Output the [X, Y] coordinate of the center of the cell containing the given text.  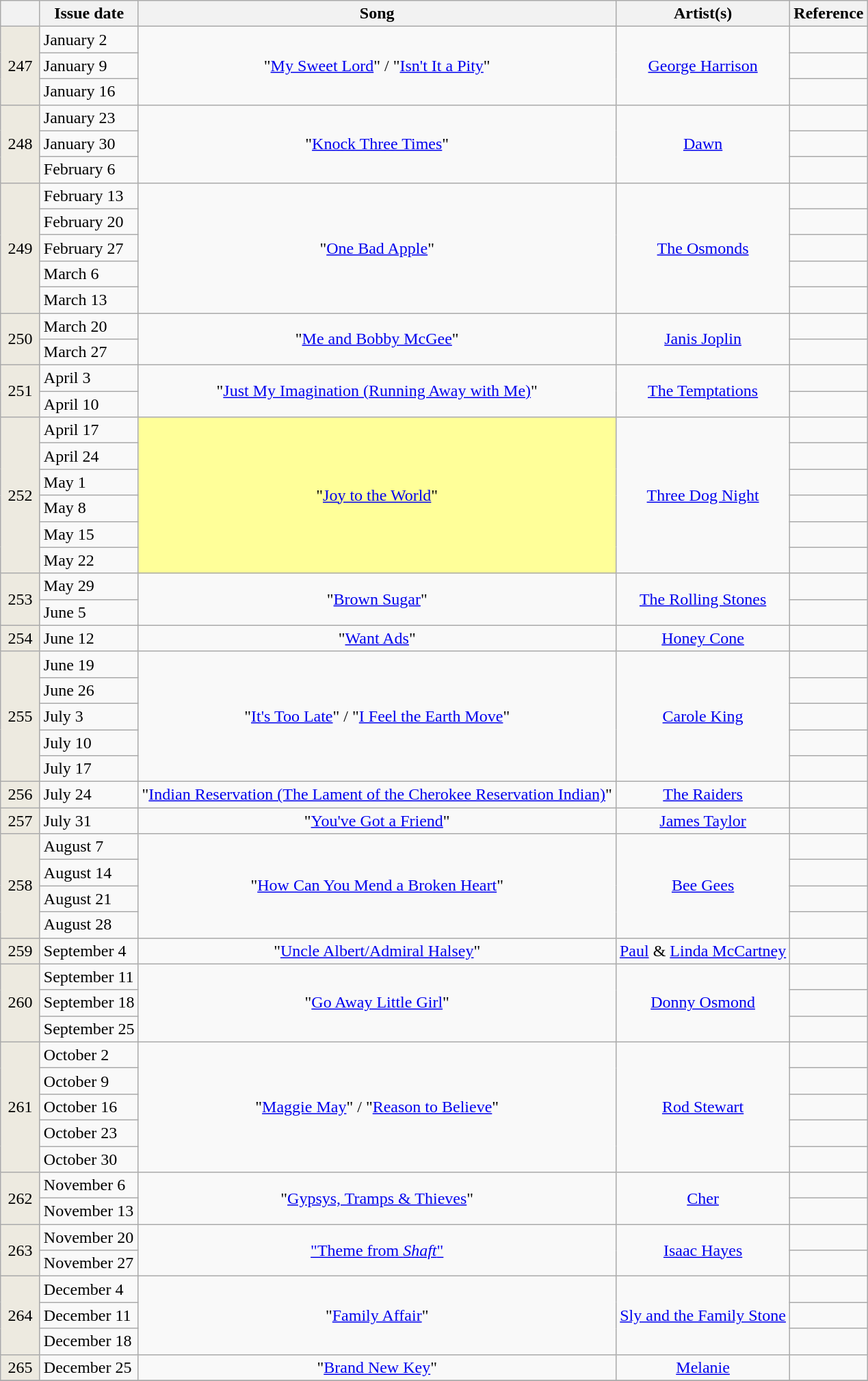
October 30 [89, 1159]
"My Sweet Lord" / "Isn't It a Pity" [377, 66]
The Rolling Stones [702, 599]
November 13 [89, 1211]
261 [21, 1107]
"Brand New Key" [377, 1367]
George Harrison [702, 66]
Isaac Hayes [702, 1250]
January 9 [89, 66]
May 22 [89, 560]
July 31 [89, 821]
July 3 [89, 716]
Honey Cone [702, 638]
June 12 [89, 638]
April 24 [89, 456]
The Raiders [702, 795]
"Maggie May" / "Reason to Believe" [377, 1107]
Melanie [702, 1367]
251 [21, 391]
November 6 [89, 1185]
256 [21, 795]
Paul & Linda McCartney [702, 951]
July 24 [89, 795]
"You've Got a Friend" [377, 821]
The Temptations [702, 391]
November 20 [89, 1237]
"Family Affair" [377, 1315]
March 6 [89, 274]
July 17 [89, 769]
"Knock Three Times" [377, 144]
February 6 [89, 170]
December 11 [89, 1315]
August 28 [89, 925]
August 21 [89, 899]
"Joy to the World" [377, 495]
September 18 [89, 1003]
260 [21, 1003]
Song [377, 14]
January 30 [89, 144]
August 7 [89, 847]
Bee Gees [702, 886]
"Indian Reservation (The Lament of the Cherokee Reservation Indian)" [377, 795]
February 13 [89, 196]
Reference [829, 14]
Three Dog Night [702, 495]
October 16 [89, 1107]
248 [21, 144]
Rod Stewart [702, 1107]
February 27 [89, 248]
253 [21, 599]
258 [21, 886]
July 10 [89, 742]
September 25 [89, 1029]
252 [21, 495]
265 [21, 1367]
247 [21, 66]
March 27 [89, 352]
249 [21, 248]
"How Can You Mend a Broken Heart" [377, 886]
March 13 [89, 300]
February 20 [89, 222]
June 26 [89, 690]
"Go Away Little Girl" [377, 1003]
June 19 [89, 664]
October 2 [89, 1055]
259 [21, 951]
May 1 [89, 482]
May 15 [89, 534]
"One Bad Apple" [377, 248]
May 8 [89, 508]
April 17 [89, 430]
August 14 [89, 873]
October 23 [89, 1133]
The Osmonds [702, 248]
Carole King [702, 716]
May 29 [89, 586]
James Taylor [702, 821]
"Brown Sugar" [377, 599]
November 27 [89, 1263]
262 [21, 1198]
257 [21, 821]
Donny Osmond [702, 1003]
"Just My Imagination (Running Away with Me)" [377, 391]
April 3 [89, 378]
Sly and the Family Stone [702, 1315]
Issue date [89, 14]
254 [21, 638]
September 4 [89, 951]
250 [21, 339]
January 16 [89, 92]
December 18 [89, 1341]
January 23 [89, 118]
255 [21, 716]
June 5 [89, 612]
264 [21, 1315]
January 2 [89, 40]
"Me and Bobby McGee" [377, 339]
Cher [702, 1198]
September 11 [89, 977]
"It's Too Late" / "I Feel the Earth Move" [377, 716]
April 10 [89, 404]
October 9 [89, 1081]
"Want Ads" [377, 638]
March 20 [89, 326]
"Theme from Shaft" [377, 1250]
Dawn [702, 144]
"Uncle Albert/Admiral Halsey" [377, 951]
December 4 [89, 1289]
Janis Joplin [702, 339]
Artist(s) [702, 14]
263 [21, 1250]
"Gypsys, Tramps & Thieves" [377, 1198]
December 25 [89, 1367]
